Identify which cell holds the provided text, then report its (x, y) central coordinate. 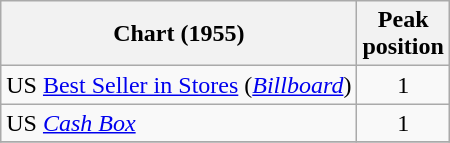
Peakposition (403, 34)
US Best Seller in Stores (Billboard) (179, 85)
US Cash Box (179, 123)
Chart (1955) (179, 34)
